Provide the (x, y) coordinate of the cell's center where the given text is located.  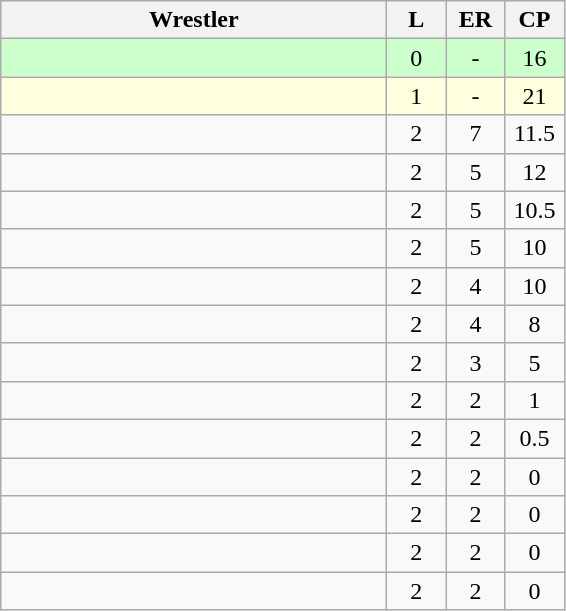
3 (476, 362)
16 (534, 58)
11.5 (534, 134)
Wrestler (194, 20)
CP (534, 20)
ER (476, 20)
8 (534, 324)
12 (534, 172)
21 (534, 96)
7 (476, 134)
L (416, 20)
0.5 (534, 438)
10.5 (534, 210)
